Return [X, Y] of the center of cell containing provided text 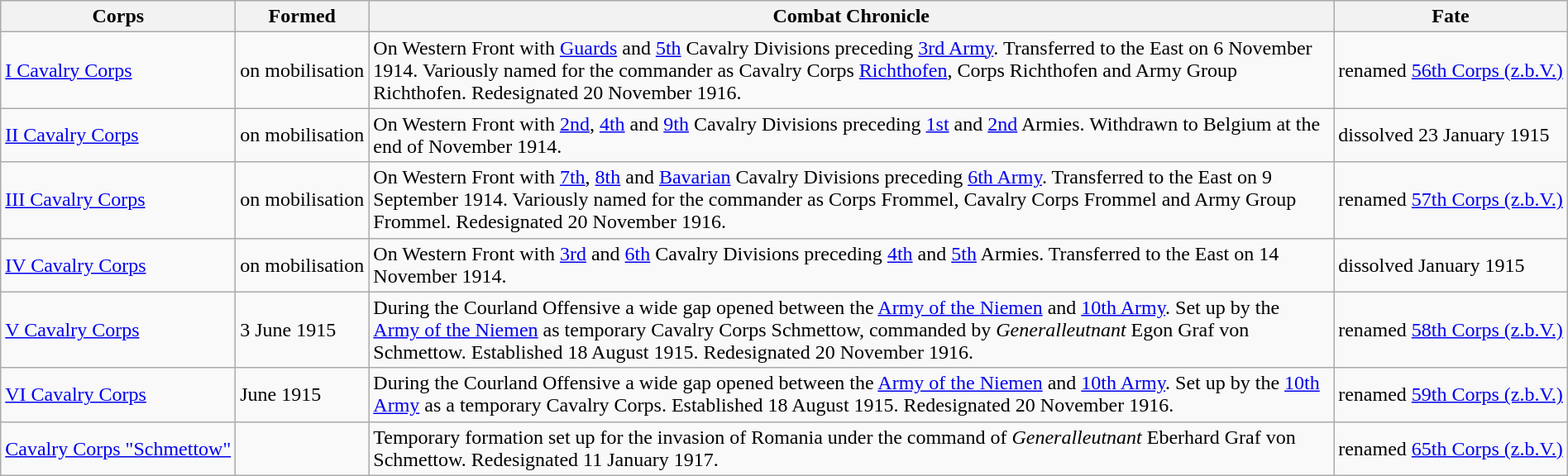
Combat Chronicle [852, 17]
IV Cavalry Corps [118, 264]
On Western Front with 3rd and 6th Cavalry Divisions preceding 4th and 5th Armies. Transferred to the East on 14 November 1914. [852, 264]
dissolved January 1915 [1451, 264]
III Cavalry Corps [118, 200]
I Cavalry Corps [118, 70]
Cavalry Corps "Schmettow" [118, 448]
On Western Front with 2nd, 4th and 9th Cavalry Divisions preceding 1st and 2nd Armies. Withdrawn to Belgium at the end of November 1914. [852, 136]
June 1915 [303, 395]
VI Cavalry Corps [118, 395]
Fate [1451, 17]
renamed 56th Corps (z.b.V.) [1451, 70]
dissolved 23 January 1915 [1451, 136]
renamed 59th Corps (z.b.V.) [1451, 395]
Corps [118, 17]
II Cavalry Corps [118, 136]
Formed [303, 17]
renamed 57th Corps (z.b.V.) [1451, 200]
V Cavalry Corps [118, 330]
renamed 65th Corps (z.b.V.) [1451, 448]
renamed 58th Corps (z.b.V.) [1451, 330]
3 June 1915 [303, 330]
